Detect which cell encompasses the target text, then output its [X, Y] center coordinate. 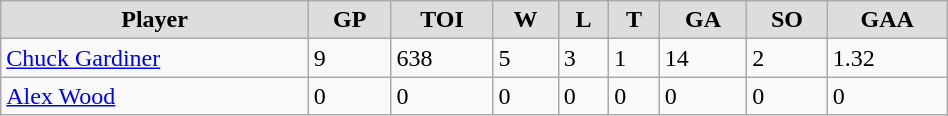
Alex Wood [155, 96]
GAA [887, 20]
T [634, 20]
5 [526, 58]
Chuck Gardiner [155, 58]
1.32 [887, 58]
L [583, 20]
1 [634, 58]
GP [350, 20]
3 [583, 58]
638 [442, 58]
W [526, 20]
SO [787, 20]
14 [703, 58]
GA [703, 20]
Player [155, 20]
9 [350, 58]
TOI [442, 20]
2 [787, 58]
